Pinpoint the cell where the given text exists, returning its [x, y] midpoint coordinate. 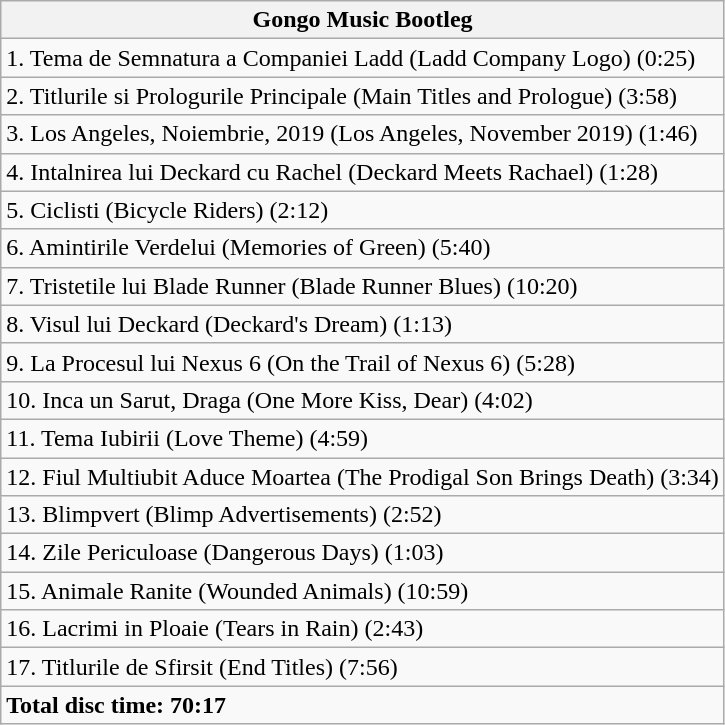
4. Intalnirea lui Deckard cu Rachel (Deckard Meets Rachael) (1:28) [363, 172]
1. Tema de Semnatura a Companiei Ladd (Ladd Company Logo) (0:25) [363, 58]
5. Ciclisti (Bicycle Riders) (2:12) [363, 210]
7. Tristetile lui Blade Runner (Blade Runner Blues) (10:20) [363, 286]
17. Titlurile de Sfirsit (End Titles) (7:56) [363, 667]
9. La Procesul lui Nexus 6 (On the Trail of Nexus 6) (5:28) [363, 362]
Total disc time: 70:17 [363, 705]
8. Visul lui Deckard (Deckard's Dream) (1:13) [363, 324]
12. Fiul Multiubit Aduce Moartea (The Prodigal Son Brings Death) (3:34) [363, 477]
10. Inca un Sarut, Draga (One More Kiss, Dear) (4:02) [363, 400]
13. Blimpvert (Blimp Advertisements) (2:52) [363, 515]
2. Titlurile si Prologurile Principale (Main Titles and Prologue) (3:58) [363, 96]
11. Tema Iubirii (Love Theme) (4:59) [363, 438]
6. Amintirile Verdelui (Memories of Green) (5:40) [363, 248]
3. Los Angeles, Noiembrie, 2019 (Los Angeles, November 2019) (1:46) [363, 134]
16. Lacrimi in Ploaie (Tears in Rain) (2:43) [363, 629]
15. Animale Ranite (Wounded Animals) (10:59) [363, 591]
Gongo Music Bootleg [363, 20]
14. Zile Periculoase (Dangerous Days) (1:03) [363, 553]
